Provide the [x, y] coordinate of the cell's center where the given text is located.  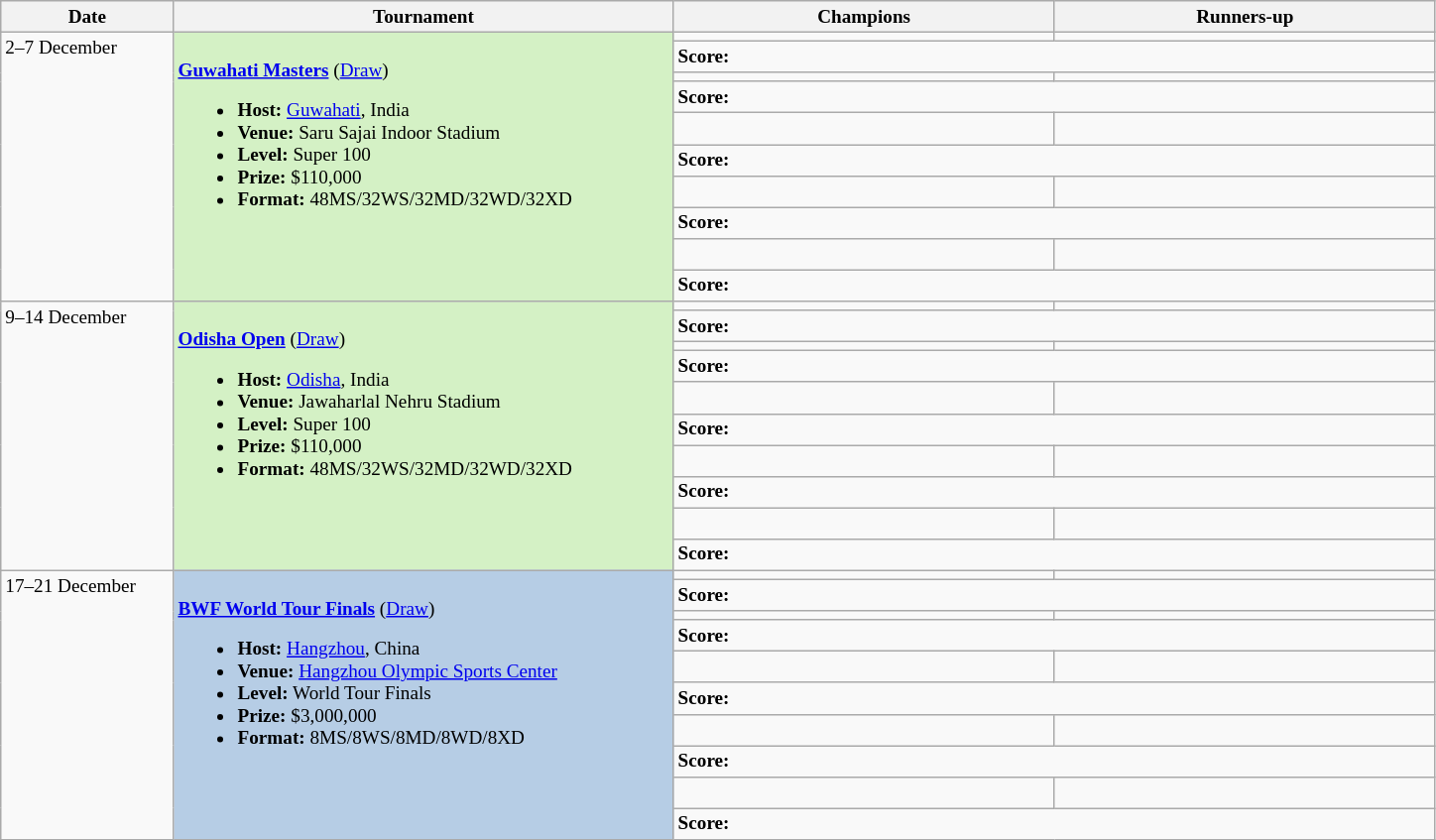
17–21 December [87, 704]
9–14 December [87, 436]
2–7 December [87, 167]
Guwahati Masters (Draw)Host: Guwahati, IndiaVenue: Saru Sajai Indoor StadiumLevel: Super 100Prize: $110,000Format: 48MS/32WS/32MD/32WD/32XD [423, 167]
Runners-up [1245, 17]
Tournament [423, 17]
Date [87, 17]
Champions [864, 17]
Odisha Open (Draw)Host: Odisha, IndiaVenue: Jawaharlal Nehru StadiumLevel: Super 100Prize: $110,000Format: 48MS/32WS/32MD/32WD/32XD [423, 436]
